For the text-containing cell, return its midpoint in [x, y] coordinate format. 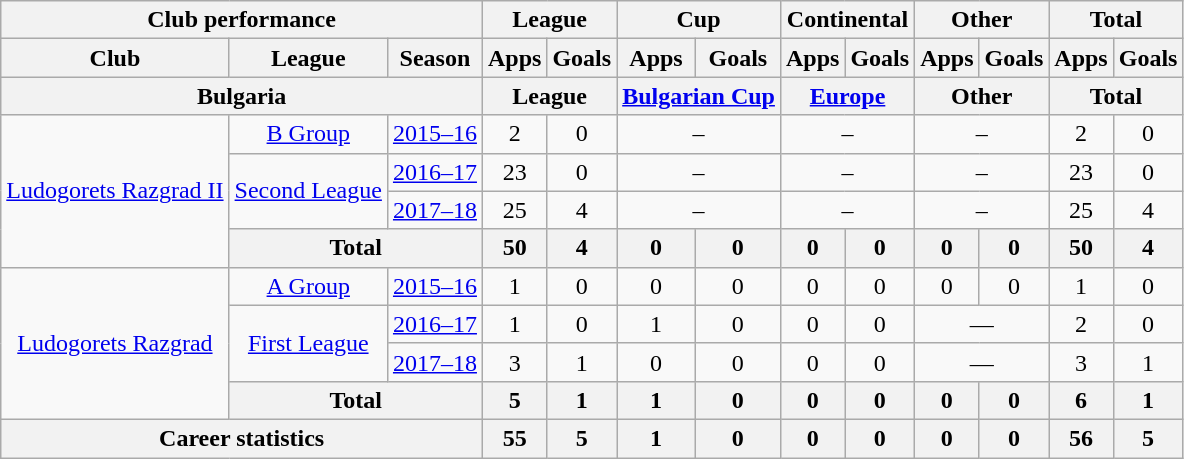
Bulgaria [242, 96]
Continental [847, 20]
Club performance [242, 20]
A Group [308, 286]
Season [434, 58]
First League [308, 343]
Europe [847, 96]
Ludogorets Razgrad II [115, 191]
Club [115, 58]
56 [1081, 438]
Ludogorets Razgrad [115, 343]
Cup [699, 20]
B Group [308, 134]
55 [514, 438]
Bulgarian Cup [699, 96]
Career statistics [242, 438]
Second League [308, 191]
6 [1081, 400]
